Pinpoint the cell where the given text exists, returning its (x, y) midpoint coordinate. 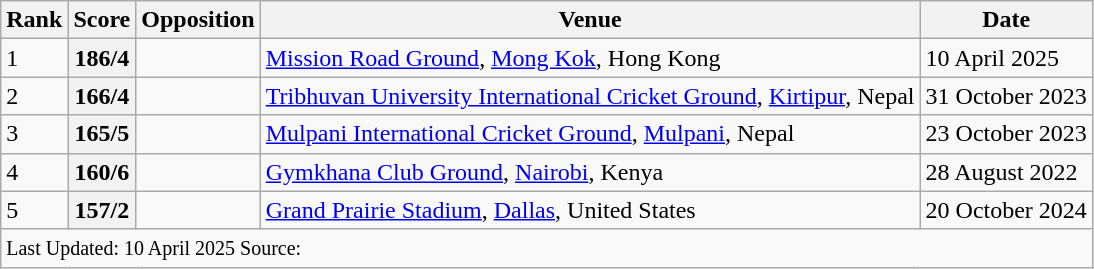
186/4 (102, 58)
Opposition (198, 20)
23 October 2023 (1006, 134)
10 April 2025 (1006, 58)
3 (34, 134)
Gymkhana Club Ground, Nairobi, Kenya (590, 172)
Tribhuvan University International Cricket Ground, Kirtipur, Nepal (590, 96)
5 (34, 210)
160/6 (102, 172)
165/5 (102, 134)
20 October 2024 (1006, 210)
Rank (34, 20)
4 (34, 172)
Date (1006, 20)
Mission Road Ground, Mong Kok, Hong Kong (590, 58)
2 (34, 96)
166/4 (102, 96)
Grand Prairie Stadium, Dallas, United States (590, 210)
Venue (590, 20)
157/2 (102, 210)
Mulpani International Cricket Ground, Mulpani, Nepal (590, 134)
Last Updated: 10 April 2025 Source: (547, 248)
1 (34, 58)
31 October 2023 (1006, 96)
28 August 2022 (1006, 172)
Score (102, 20)
